Pinpoint the cell where the given text exists, returning its [X, Y] midpoint coordinate. 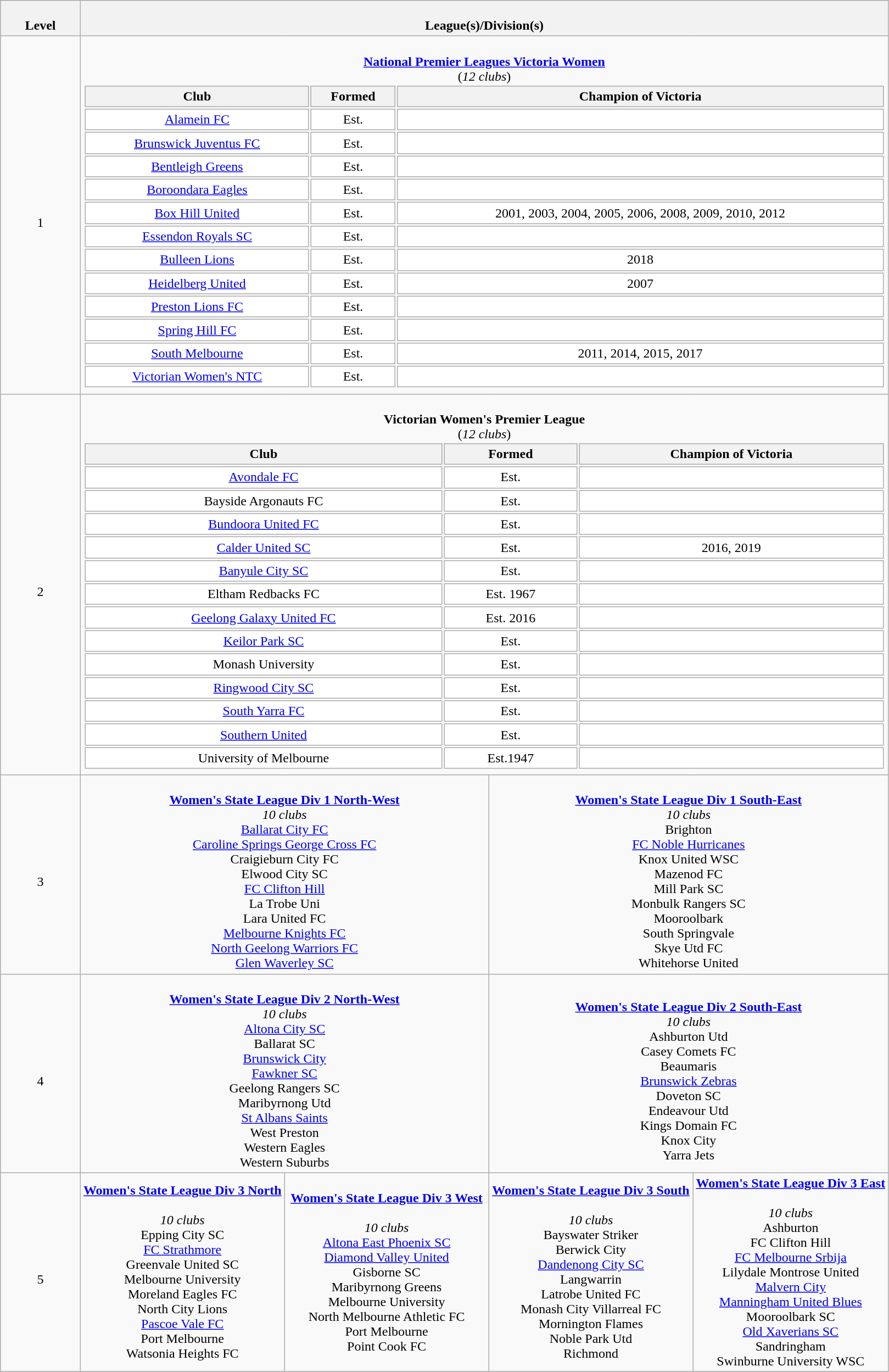
Bayside Argonauts FC [264, 501]
3 [41, 874]
2011, 2014, 2015, 2017 [640, 354]
Bundoora United FC [264, 524]
5 [41, 1272]
4 [41, 1073]
Calder United SC [264, 548]
Est. 2016 [511, 618]
2007 [640, 283]
Keilor Park SC [264, 641]
2 [41, 584]
1 [41, 215]
Bentleigh Greens [197, 166]
Est. 1967 [511, 594]
Geelong Galaxy United FC [264, 618]
South Yarra FC [264, 711]
Boroondara Eagles [197, 190]
Bulleen Lions [197, 260]
Avondale FC [264, 477]
Southern United [264, 734]
Monash University [264, 665]
Eltham Redbacks FC [264, 594]
2018 [640, 260]
Box Hill United [197, 213]
2016, 2019 [731, 548]
Heidelberg United [197, 283]
Brunswick Juventus FC [197, 143]
Ringwood City SC [264, 688]
Banyule City SC [264, 571]
South Melbourne [197, 354]
Victorian Women's NTC [197, 377]
Essendon Royals SC [197, 237]
Est.1947 [511, 758]
2001, 2003, 2004, 2005, 2006, 2008, 2009, 2010, 2012 [640, 213]
University of Melbourne [264, 758]
League(s)/Division(s) [484, 19]
Spring Hill FC [197, 330]
Alamein FC [197, 120]
Level [41, 19]
Preston Lions FC [197, 306]
